Search for the cell housing the specified text and yield its (x, y) center coordinate. 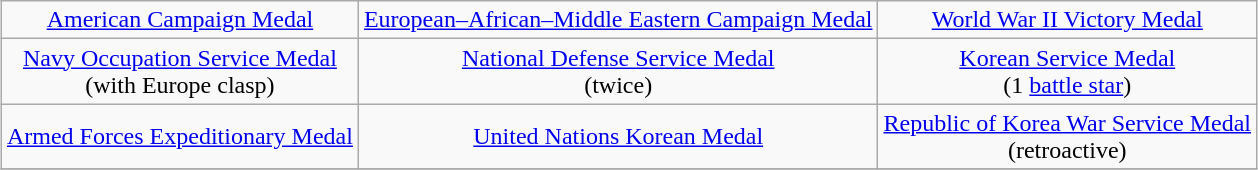
Armed Forces Expeditionary Medal (180, 136)
Republic of Korea War Service Medal(retroactive) (1068, 136)
United Nations Korean Medal (618, 136)
Korean Service Medal(1 battle star) (1068, 72)
European–African–Middle Eastern Campaign Medal (618, 20)
National Defense Service Medal(twice) (618, 72)
Navy Occupation Service Medal(with Europe clasp) (180, 72)
World War II Victory Medal (1068, 20)
American Campaign Medal (180, 20)
